From the cell containing the given text, extract its center point as [x, y] coordinate. 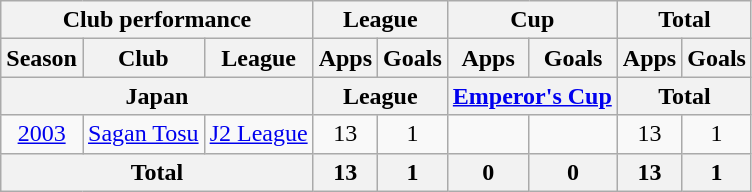
2003 [42, 134]
Cup [532, 20]
Japan [157, 96]
J2 League [258, 134]
Club [143, 58]
Club performance [157, 20]
Emperor's Cup [532, 96]
Season [42, 58]
Sagan Tosu [143, 134]
